Identify which cell holds the provided text, then report its (x, y) central coordinate. 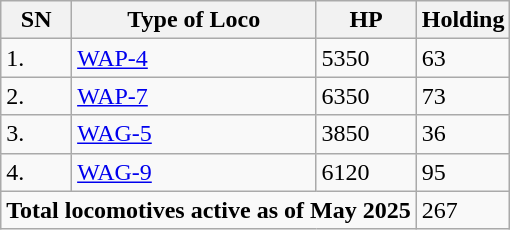
3. (36, 134)
95 (463, 172)
WAG-5 (194, 134)
HP (366, 20)
73 (463, 96)
2. (36, 96)
Type of Loco (194, 20)
SN (36, 20)
63 (463, 58)
Total locomotives active as of May 2025 (208, 210)
5350 (366, 58)
WAP-4 (194, 58)
3850 (366, 134)
WAP-7 (194, 96)
1. (36, 58)
6120 (366, 172)
Holding (463, 20)
36 (463, 134)
6350 (366, 96)
4. (36, 172)
267 (463, 210)
WAG-9 (194, 172)
